Detect which cell encompasses the target text, then output its [x, y] center coordinate. 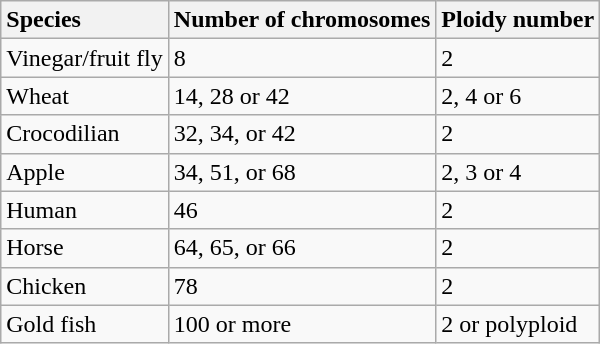
Number of chromosomes [302, 20]
2 or polyploid [518, 324]
Ploidy number [518, 20]
Chicken [85, 286]
Crocodilian [85, 134]
Species [85, 20]
46 [302, 210]
64, 65, or 66 [302, 248]
2, 3 or 4 [518, 172]
8 [302, 58]
100 or more [302, 324]
78 [302, 286]
2, 4 or 6 [518, 96]
Horse [85, 248]
Apple [85, 172]
34, 51, or 68 [302, 172]
14, 28 or 42 [302, 96]
Wheat [85, 96]
32, 34, or 42 [302, 134]
Human [85, 210]
Gold fish [85, 324]
Vinegar/fruit fly [85, 58]
